Return (X, Y) of the center of cell containing provided text 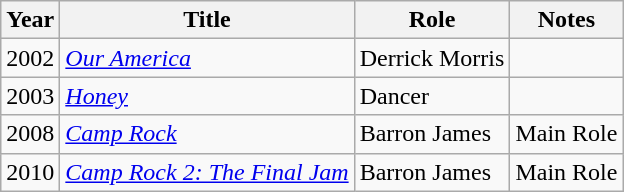
2003 (30, 96)
Notes (566, 20)
Year (30, 20)
Dancer (432, 96)
Derrick Morris (432, 58)
Camp Rock (207, 134)
Title (207, 20)
Honey (207, 96)
Our America (207, 58)
2010 (30, 172)
2008 (30, 134)
Camp Rock 2: The Final Jam (207, 172)
Role (432, 20)
2002 (30, 58)
